Return [X, Y] of the center of cell containing provided text 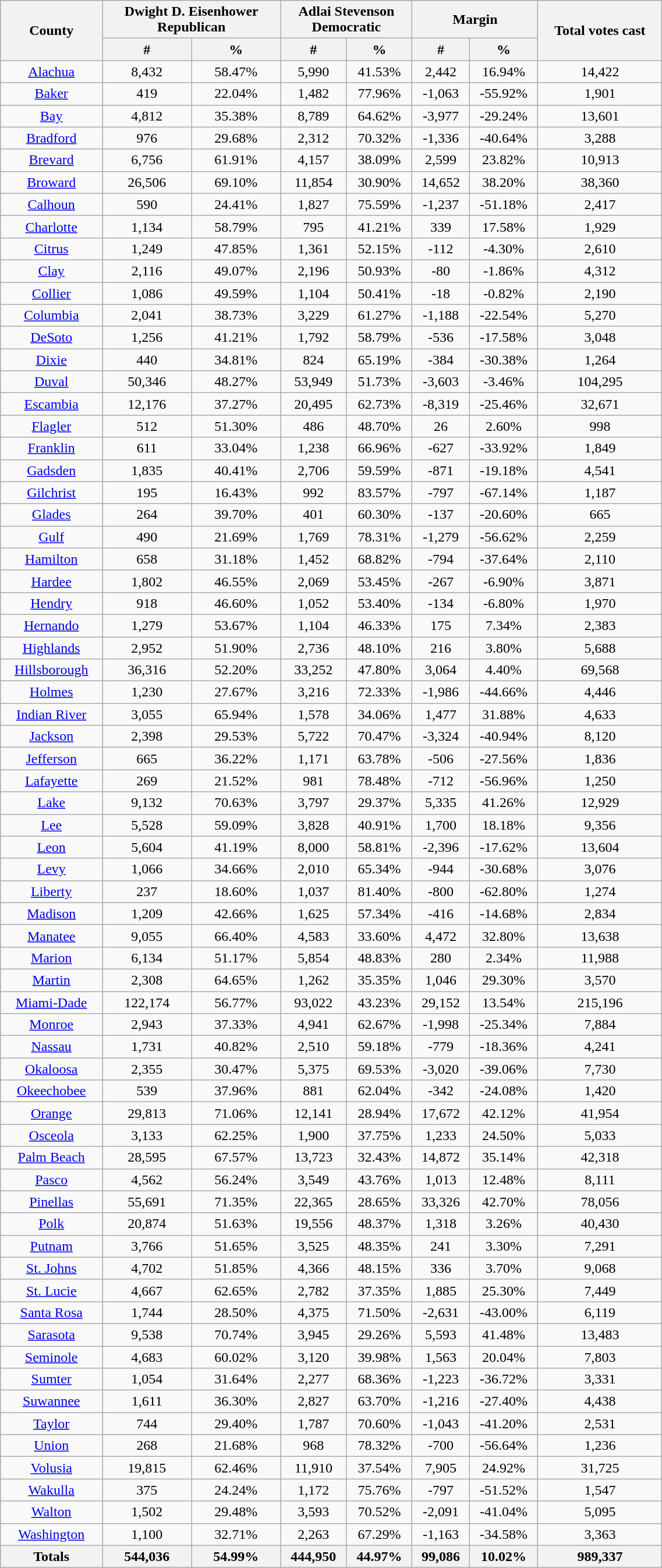
58.81% [380, 847]
968 [313, 1446]
42.12% [504, 1113]
Clay [51, 271]
-779 [441, 1047]
51.63% [236, 1224]
-6.90% [504, 581]
-6.80% [504, 603]
49.07% [236, 271]
19,556 [313, 1224]
Columbia [51, 316]
2,110 [600, 559]
-67.14% [504, 493]
-30.38% [504, 360]
40.91% [380, 825]
4,375 [313, 1312]
1,361 [313, 249]
46.60% [236, 603]
Wakulla [51, 1490]
2,277 [313, 1379]
51.85% [236, 1268]
-1,043 [441, 1424]
-14.68% [504, 914]
2,943 [147, 1025]
336 [441, 1268]
1,187 [600, 493]
61.91% [236, 160]
6,119 [600, 1312]
2,531 [600, 1424]
1,054 [147, 1379]
-40.64% [504, 138]
Indian River [51, 714]
7,730 [600, 1069]
2,263 [313, 1534]
21.68% [236, 1446]
2,041 [147, 316]
-30.68% [504, 869]
1,563 [441, 1357]
68.36% [380, 1379]
29,152 [441, 1002]
1,233 [441, 1135]
-134 [441, 603]
4,683 [147, 1357]
Martin [51, 980]
63.70% [380, 1401]
72.33% [380, 692]
-1,336 [441, 138]
1,238 [313, 448]
-80 [441, 271]
5,990 [313, 72]
-40.94% [504, 737]
48.35% [380, 1246]
62.04% [380, 1091]
47.80% [380, 670]
81.40% [380, 891]
1,249 [147, 249]
1,100 [147, 1534]
37.33% [236, 1025]
122,174 [147, 1002]
70.52% [380, 1512]
Gilchrist [51, 493]
976 [147, 138]
401 [313, 515]
-8,319 [441, 404]
175 [441, 625]
Orange [51, 1113]
-506 [441, 759]
38.09% [380, 160]
-20.60% [504, 515]
37.96% [236, 1091]
1,209 [147, 914]
989,337 [600, 1556]
50,346 [147, 382]
14,872 [441, 1158]
4,157 [313, 160]
17.58% [504, 226]
31.64% [236, 1379]
12,141 [313, 1113]
795 [313, 226]
4,702 [147, 1268]
70.47% [380, 737]
5,375 [313, 1069]
35.38% [236, 116]
County [51, 30]
70.60% [380, 1424]
28.94% [380, 1113]
29,813 [147, 1113]
1,452 [313, 559]
30.90% [380, 182]
63.78% [380, 759]
Lee [51, 825]
24.24% [236, 1490]
Marion [51, 958]
1,970 [600, 603]
-44.66% [504, 692]
7,449 [600, 1290]
2.60% [504, 426]
48.27% [236, 382]
33,326 [441, 1202]
Levy [51, 869]
13.54% [504, 1002]
4,583 [313, 936]
-3,603 [441, 382]
9,068 [600, 1268]
-41.04% [504, 1512]
Escambia [51, 404]
744 [147, 1424]
42.66% [236, 914]
4,667 [147, 1290]
658 [147, 559]
17,672 [441, 1113]
7,905 [441, 1468]
-51.52% [504, 1490]
64.62% [380, 116]
1,700 [441, 825]
37.27% [236, 404]
998 [600, 426]
8,111 [600, 1180]
8,120 [600, 737]
-22.54% [504, 316]
-4.30% [504, 249]
10,913 [600, 160]
4,633 [600, 714]
Palm Beach [51, 1158]
Union [51, 1446]
2,355 [147, 1069]
1,802 [147, 581]
-27.56% [504, 759]
1,477 [441, 714]
-51.18% [504, 204]
1,236 [600, 1446]
1,787 [313, 1424]
31.18% [236, 559]
8,000 [313, 847]
-18 [441, 293]
49.59% [236, 293]
-112 [441, 249]
53.40% [380, 603]
33.60% [380, 936]
3,797 [313, 803]
7.34% [504, 625]
53.67% [236, 625]
38.20% [504, 182]
Osceola [51, 1135]
590 [147, 204]
1,172 [313, 1490]
5,722 [313, 737]
3.26% [504, 1224]
2,308 [147, 980]
7,884 [600, 1025]
38.73% [236, 316]
61.27% [380, 316]
1,013 [441, 1180]
-2,091 [441, 1512]
-794 [441, 559]
69,568 [600, 670]
11,910 [313, 1468]
2,196 [313, 271]
104,295 [600, 382]
-25.46% [504, 404]
-342 [441, 1091]
-137 [441, 515]
2,782 [313, 1290]
Bradford [51, 138]
3,363 [600, 1534]
440 [147, 360]
78,056 [600, 1202]
Manatee [51, 936]
-1,237 [441, 204]
1,250 [600, 781]
Gadsden [51, 470]
-36.72% [504, 1379]
3.70% [504, 1268]
3,593 [313, 1512]
Walton [51, 1512]
31,725 [600, 1468]
-33.92% [504, 448]
5,604 [147, 847]
Total votes cast [600, 30]
50.41% [380, 293]
4,438 [600, 1401]
32.43% [380, 1158]
13,638 [600, 936]
Suwannee [51, 1401]
Taylor [51, 1424]
51.73% [380, 382]
52.15% [380, 249]
26 [441, 426]
Lake [51, 803]
3,064 [441, 670]
3,133 [147, 1135]
-800 [441, 891]
44.97% [380, 1556]
Adlai StevensonDemocratic [346, 20]
2,383 [600, 625]
5,335 [441, 803]
-43.00% [504, 1312]
37.75% [380, 1135]
22.04% [236, 94]
611 [147, 448]
3.30% [504, 1246]
35.14% [504, 1158]
-1.86% [504, 271]
-700 [441, 1446]
4,472 [441, 936]
-55.92% [504, 94]
DeSoto [51, 338]
71.35% [236, 1202]
70.74% [236, 1335]
Washington [51, 1534]
24.50% [504, 1135]
31.88% [504, 714]
48.10% [380, 648]
39.70% [236, 515]
52.20% [236, 670]
Holmes [51, 692]
1,578 [313, 714]
70.63% [236, 803]
46.55% [236, 581]
23.82% [504, 160]
-56.62% [504, 537]
78.31% [380, 537]
Citrus [51, 249]
Okaloosa [51, 1069]
4.40% [504, 670]
78.48% [380, 781]
1,274 [600, 891]
Monroe [51, 1025]
83.57% [380, 493]
41.48% [504, 1335]
-2,396 [441, 847]
1,086 [147, 293]
-34.58% [504, 1534]
3.80% [504, 648]
-19.18% [504, 470]
-1,998 [441, 1025]
32.80% [504, 936]
Polk [51, 1224]
1,611 [147, 1401]
1,744 [147, 1312]
42,318 [600, 1158]
39.98% [380, 1357]
13,723 [313, 1158]
2,417 [600, 204]
41.53% [380, 72]
3,766 [147, 1246]
Santa Rosa [51, 1312]
1,929 [600, 226]
-944 [441, 869]
490 [147, 537]
48.15% [380, 1268]
Hamilton [51, 559]
7,803 [600, 1357]
375 [147, 1490]
24.41% [236, 204]
-41.20% [504, 1424]
-17.58% [504, 338]
Miami-Dade [51, 1002]
51.17% [236, 958]
29.40% [236, 1424]
3,871 [600, 581]
5,528 [147, 825]
-18.36% [504, 1047]
3,525 [313, 1246]
48.37% [380, 1224]
1,171 [313, 759]
12,176 [147, 404]
3,216 [313, 692]
56.77% [236, 1002]
2,442 [441, 72]
824 [313, 360]
3,229 [313, 316]
-27.40% [504, 1401]
3,055 [147, 714]
1,052 [313, 603]
20.04% [504, 1357]
3,549 [313, 1180]
Jefferson [51, 759]
43.76% [380, 1180]
419 [147, 94]
8,432 [147, 72]
3,828 [313, 825]
67.29% [380, 1534]
-3,324 [441, 737]
9,132 [147, 803]
1,547 [600, 1490]
4,446 [600, 692]
13,601 [600, 116]
Madison [51, 914]
-267 [441, 581]
34.66% [236, 869]
14,422 [600, 72]
-712 [441, 781]
60.30% [380, 515]
Hendry [51, 603]
55,691 [147, 1202]
22,365 [313, 1202]
Okeechobee [51, 1091]
Hardee [51, 581]
29.48% [236, 1512]
32,671 [600, 404]
Hernando [51, 625]
Pasco [51, 1180]
51.65% [236, 1246]
2,510 [313, 1047]
65.34% [380, 869]
75.59% [380, 204]
981 [313, 781]
25.30% [504, 1290]
18.18% [504, 825]
59.59% [380, 470]
50.93% [380, 271]
1,836 [600, 759]
5,033 [600, 1135]
-384 [441, 360]
37.35% [380, 1290]
Highlands [51, 648]
29.53% [236, 737]
-3,977 [441, 116]
-1,986 [441, 692]
-25.34% [504, 1025]
62.65% [236, 1290]
1,731 [147, 1047]
216 [441, 648]
11,988 [600, 958]
38,360 [600, 182]
2.34% [504, 958]
59.18% [380, 1047]
28.50% [236, 1312]
14,652 [441, 182]
280 [441, 958]
48.83% [380, 958]
Dwight D. EisenhowerRepublican [192, 20]
-416 [441, 914]
1,046 [441, 980]
40.82% [236, 1047]
62.46% [236, 1468]
Hillsborough [51, 670]
4,562 [147, 1180]
-1,216 [441, 1401]
486 [313, 426]
2,706 [313, 470]
Volusia [51, 1468]
32.71% [236, 1534]
36,316 [147, 670]
56.24% [236, 1180]
3,570 [600, 980]
Calhoun [51, 204]
918 [147, 603]
54.99% [236, 1556]
71.06% [236, 1113]
1,230 [147, 692]
1,769 [313, 537]
-62.80% [504, 891]
69.53% [380, 1069]
Sumter [51, 1379]
1,318 [441, 1224]
64.65% [236, 980]
26,506 [147, 182]
195 [147, 493]
-871 [441, 470]
20,495 [313, 404]
9,356 [600, 825]
2,010 [313, 869]
41,954 [600, 1113]
11,854 [313, 182]
-2,631 [441, 1312]
21.52% [236, 781]
-17.62% [504, 847]
9,538 [147, 1335]
Totals [51, 1556]
1,625 [313, 914]
70.32% [380, 138]
16.94% [504, 72]
57.34% [380, 914]
1,502 [147, 1512]
36.22% [236, 759]
-39.06% [504, 1069]
Lafayette [51, 781]
62.25% [236, 1135]
Dixie [51, 360]
46.33% [380, 625]
4,366 [313, 1268]
Franklin [51, 448]
-56.64% [504, 1446]
4,812 [147, 116]
2,610 [600, 249]
6,134 [147, 958]
41.26% [504, 803]
12,929 [600, 803]
1,849 [600, 448]
241 [441, 1246]
1,900 [313, 1135]
Duval [51, 382]
3,048 [600, 338]
Margin [475, 20]
-1,279 [441, 537]
24.92% [504, 1468]
42.70% [504, 1202]
-56.96% [504, 781]
13,483 [600, 1335]
Seminole [51, 1357]
539 [147, 1091]
29.26% [380, 1335]
33,252 [313, 670]
51.30% [236, 426]
66.40% [236, 936]
269 [147, 781]
78.32% [380, 1446]
-1,188 [441, 316]
5,854 [313, 958]
71.50% [380, 1312]
881 [313, 1091]
-1,063 [441, 94]
2,069 [313, 581]
Jackson [51, 737]
1,279 [147, 625]
268 [147, 1446]
40.41% [236, 470]
444,950 [313, 1556]
Brevard [51, 160]
2,736 [313, 648]
43.23% [380, 1002]
1,256 [147, 338]
1,262 [313, 980]
2,398 [147, 737]
Leon [51, 847]
2,599 [441, 160]
12.48% [504, 1180]
9,055 [147, 936]
5,095 [600, 1512]
339 [441, 226]
75.76% [380, 1490]
53.45% [380, 581]
4,241 [600, 1047]
1,066 [147, 869]
33.04% [236, 448]
Nassau [51, 1047]
65.19% [380, 360]
53,949 [313, 382]
65.94% [236, 714]
992 [313, 493]
66.96% [380, 448]
16.43% [236, 493]
544,036 [147, 1556]
3,120 [313, 1357]
1,420 [600, 1091]
215,196 [600, 1002]
Flagler [51, 426]
Glades [51, 515]
-24.08% [504, 1091]
3,945 [313, 1335]
69.10% [236, 182]
19,815 [147, 1468]
30.47% [236, 1069]
1,482 [313, 94]
1,885 [441, 1290]
51.90% [236, 648]
1,901 [600, 94]
60.02% [236, 1357]
47.85% [236, 249]
St. Lucie [51, 1290]
62.67% [380, 1025]
2,116 [147, 271]
29.37% [380, 803]
34.81% [236, 360]
1,792 [313, 338]
3,288 [600, 138]
29.68% [236, 138]
21.69% [236, 537]
28,595 [147, 1158]
1,835 [147, 470]
37.54% [380, 1468]
4,541 [600, 470]
99,086 [441, 1556]
-3,020 [441, 1069]
27.67% [236, 692]
-0.82% [504, 293]
-1,163 [441, 1534]
St. Johns [51, 1268]
-29.24% [504, 116]
Putnam [51, 1246]
40,430 [600, 1224]
2,834 [600, 914]
5,688 [600, 648]
4,941 [313, 1025]
36.30% [236, 1401]
2,952 [147, 648]
Charlotte [51, 226]
20,874 [147, 1224]
Collier [51, 293]
Bay [51, 116]
1,264 [600, 360]
6,756 [147, 160]
10.02% [504, 1556]
1,037 [313, 891]
93,022 [313, 1002]
Gulf [51, 537]
2,827 [313, 1401]
8,789 [313, 116]
2,312 [313, 138]
Baker [51, 94]
264 [147, 515]
1,134 [147, 226]
Broward [51, 182]
-37.64% [504, 559]
3,076 [600, 869]
512 [147, 426]
68.82% [380, 559]
62.73% [380, 404]
3,331 [600, 1379]
Alachua [51, 72]
41.19% [236, 847]
67.57% [236, 1158]
29.30% [504, 980]
237 [147, 891]
5,270 [600, 316]
Liberty [51, 891]
-627 [441, 448]
-3.46% [504, 382]
7,291 [600, 1246]
2,190 [600, 293]
34.06% [380, 714]
-536 [441, 338]
-1,223 [441, 1379]
5,593 [441, 1335]
2,259 [600, 537]
77.96% [380, 94]
Pinellas [51, 1202]
28.65% [380, 1202]
18.60% [236, 891]
Sarasota [51, 1335]
35.35% [380, 980]
13,604 [600, 847]
4,312 [600, 271]
48.70% [380, 426]
58.47% [236, 72]
1,827 [313, 204]
59.09% [236, 825]
